Return the (x, y) coordinate for the center point of the cell that contains the specified text.  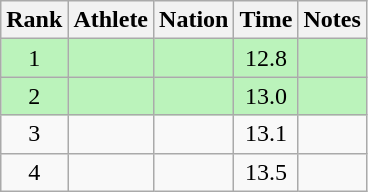
13.1 (266, 134)
13.5 (266, 172)
Notes (332, 20)
Rank (34, 20)
4 (34, 172)
1 (34, 58)
12.8 (266, 58)
Athlete (111, 20)
13.0 (266, 96)
3 (34, 134)
Time (266, 20)
Nation (194, 20)
2 (34, 96)
